Identify which cell holds the provided text, then report its [x, y] central coordinate. 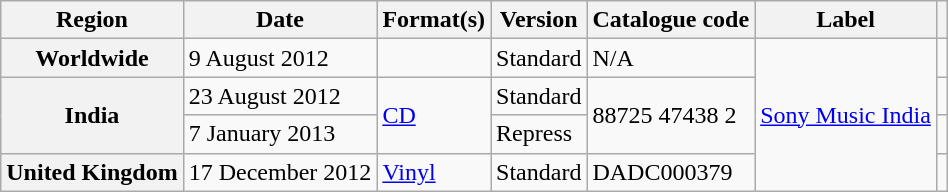
23 August 2012 [280, 96]
Vinyl [434, 172]
Catalogue code [671, 20]
Date [280, 20]
India [92, 115]
CD [434, 115]
17 December 2012 [280, 172]
Worldwide [92, 58]
Label [846, 20]
Repress [539, 134]
Format(s) [434, 20]
7 January 2013 [280, 134]
Sony Music India [846, 115]
9 August 2012 [280, 58]
88725 47438 2 [671, 115]
DADC000379 [671, 172]
Region [92, 20]
N/A [671, 58]
Version [539, 20]
United Kingdom [92, 172]
